Return (X, Y) of the center of cell containing provided text 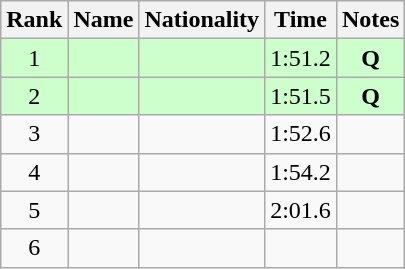
1:54.2 (301, 172)
3 (34, 134)
Nationality (202, 20)
2:01.6 (301, 210)
Name (104, 20)
Notes (370, 20)
4 (34, 172)
1:51.5 (301, 96)
Time (301, 20)
2 (34, 96)
1:51.2 (301, 58)
6 (34, 248)
Rank (34, 20)
5 (34, 210)
1:52.6 (301, 134)
1 (34, 58)
